Scan for the cell matching the given text and deliver its [x, y] coordinate at center. 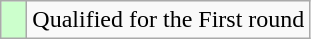
Qualified for the First round [168, 20]
